Return the (X, Y) coordinate for the center point of the cell that contains the specified text.  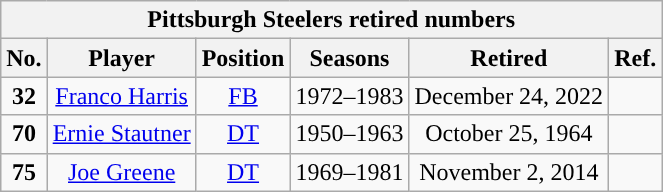
Ernie Stautner (122, 134)
Player (122, 58)
Joe Greene (122, 172)
No. (24, 58)
October 25, 1964 (509, 134)
Seasons (350, 58)
FB (243, 96)
1972–1983 (350, 96)
Franco Harris (122, 96)
Ref. (636, 58)
Position (243, 58)
1969–1981 (350, 172)
Pittsburgh Steelers retired numbers (332, 20)
70 (24, 134)
Retired (509, 58)
December 24, 2022 (509, 96)
1950–1963 (350, 134)
75 (24, 172)
32 (24, 96)
November 2, 2014 (509, 172)
